Capture the cell that displays the provided text and extract its (x, y) central coordinate. 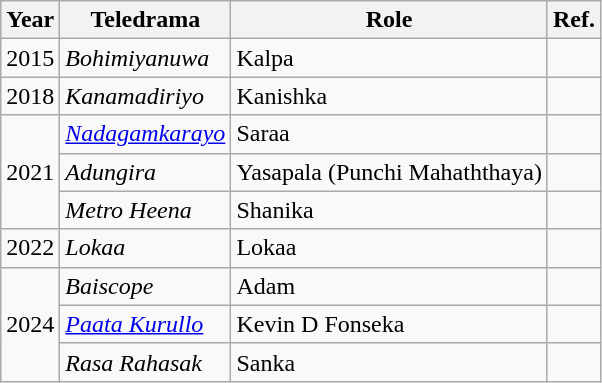
Yasapala (Punchi Mahaththaya) (390, 172)
Teledrama (146, 20)
Kalpa (390, 58)
Kevin D Fonseka (390, 324)
Year (30, 20)
Rasa Rahasak (146, 362)
Metro Heena (146, 210)
2022 (30, 248)
Baiscope (146, 286)
Ref. (574, 20)
Kanishka (390, 96)
2018 (30, 96)
Bohimiyanuwa (146, 58)
Shanika (390, 210)
2015 (30, 58)
Sanka (390, 362)
Adungira (146, 172)
Nadagamkarayo (146, 134)
Adam (390, 286)
Saraa (390, 134)
2021 (30, 172)
Role (390, 20)
Paata Kurullo (146, 324)
2024 (30, 324)
Kanamadiriyo (146, 96)
